Find where the given text appears and provide that cell's center as (x, y) coordinate. 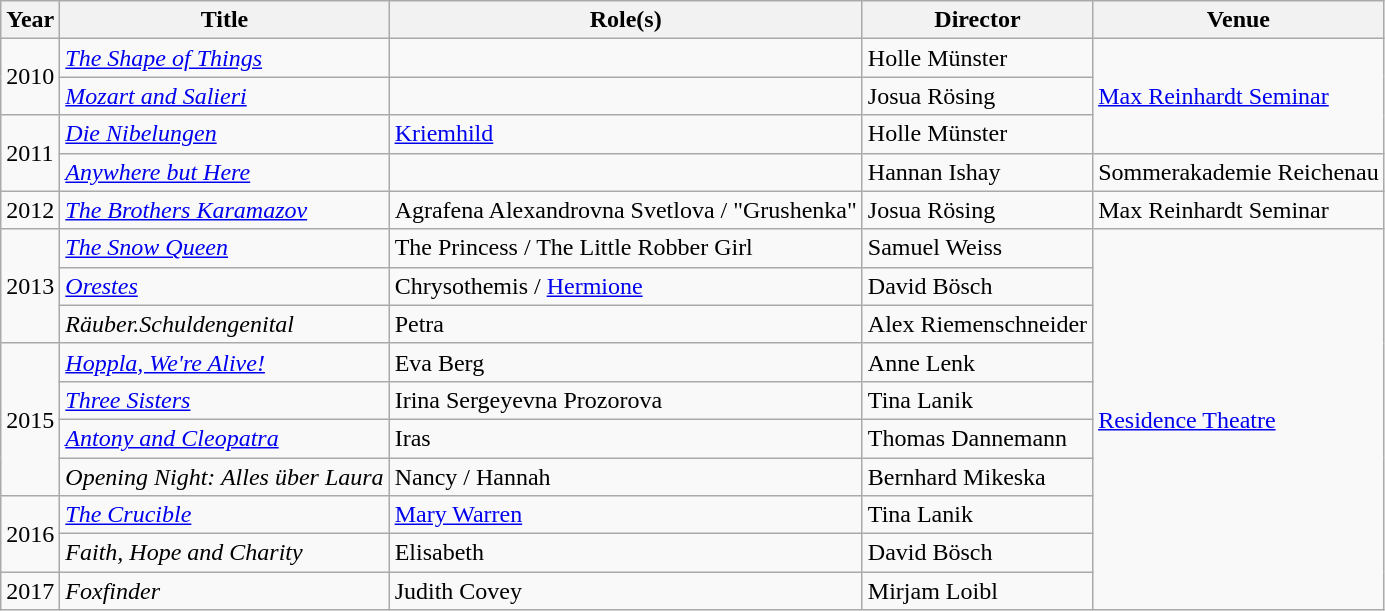
Role(s) (626, 20)
The Shape of Things (224, 58)
Orestes (224, 286)
Samuel Weiss (977, 248)
2010 (30, 77)
Iras (626, 438)
Bernhard Mikeska (977, 477)
Mary Warren (626, 515)
Opening Night: Alles über Laura (224, 477)
Hoppla, We're Alive! (224, 362)
Venue (1239, 20)
Agrafena Alexandrovna Svetlova / "Grushenka" (626, 210)
Residence Theatre (1239, 420)
Mirjam Loibl (977, 591)
2013 (30, 286)
Elisabeth (626, 553)
Thomas Dannemann (977, 438)
Eva Berg (626, 362)
2012 (30, 210)
Faith, Hope and Charity (224, 553)
Die Nibelungen (224, 134)
Kriemhild (626, 134)
Anne Lenk (977, 362)
2015 (30, 419)
2016 (30, 534)
Chrysothemis / Hermione (626, 286)
The Crucible (224, 515)
Title (224, 20)
Antony and Cleopatra (224, 438)
Petra (626, 324)
Mozart and Salieri (224, 96)
The Snow Queen (224, 248)
Irina Sergeyevna Prozorova (626, 400)
Nancy / Hannah (626, 477)
Anywhere but Here (224, 172)
Alex Riemenschneider (977, 324)
Year (30, 20)
Räuber.Schuldengenital (224, 324)
Sommerakademie Reichenau (1239, 172)
The Princess / The Little Robber Girl (626, 248)
Foxfinder (224, 591)
Hannan Ishay (977, 172)
The Brothers Karamazov (224, 210)
Director (977, 20)
Judith Covey (626, 591)
Three Sisters (224, 400)
2017 (30, 591)
2011 (30, 153)
